Output the [X, Y] coordinate of the center of the cell containing the given text.  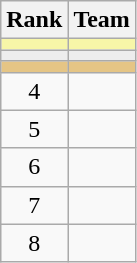
Rank [34, 20]
7 [34, 205]
8 [34, 243]
Team [102, 20]
5 [34, 129]
4 [34, 91]
6 [34, 167]
